Return the [X, Y] coordinate for the center point of the cell that contains the specified text.  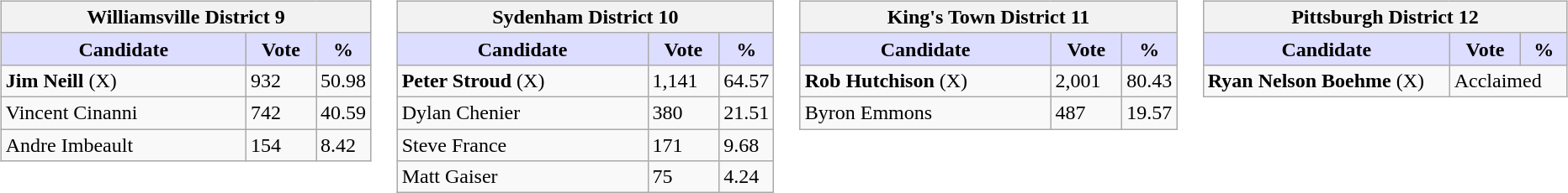
Pittsburgh District 12 [1385, 17]
75 [683, 177]
40.59 [343, 112]
Dylan Chenier [522, 112]
Peter Stroud (X) [522, 81]
Acclaimed [1508, 81]
Jim Neill (X) [123, 81]
Byron Emmons [925, 112]
Andre Imbeault [123, 145]
2,001 [1087, 81]
21.51 [747, 112]
9.68 [747, 145]
154 [281, 145]
742 [281, 112]
80.43 [1149, 81]
Rob Hutchison (X) [925, 81]
Steve France [522, 145]
380 [683, 112]
Williamsville District 9 [185, 17]
171 [683, 145]
8.42 [343, 145]
4.24 [747, 177]
1,141 [683, 81]
Matt Gaiser [522, 177]
487 [1087, 112]
Vincent Cinanni [123, 112]
Ryan Nelson Boehme (X) [1326, 81]
King's Town District 11 [988, 17]
932 [281, 81]
19.57 [1149, 112]
64.57 [747, 81]
50.98 [343, 81]
Sydenham District 10 [585, 17]
